From the cell containing the given text, extract its center point as [x, y] coordinate. 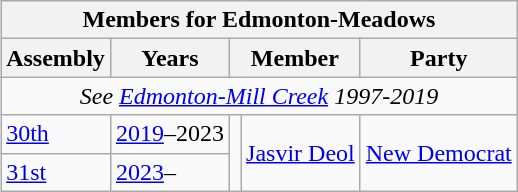
Party [438, 58]
See Edmonton-Mill Creek 1997-2019 [260, 96]
2023– [170, 172]
Years [170, 58]
New Democrat [438, 153]
Member [294, 58]
30th [56, 134]
Jasvir Deol [301, 153]
Members for Edmonton-Meadows [260, 20]
31st [56, 172]
2019–2023 [170, 134]
Assembly [56, 58]
